Output the [X, Y] coordinate of the center of the cell containing the given text.  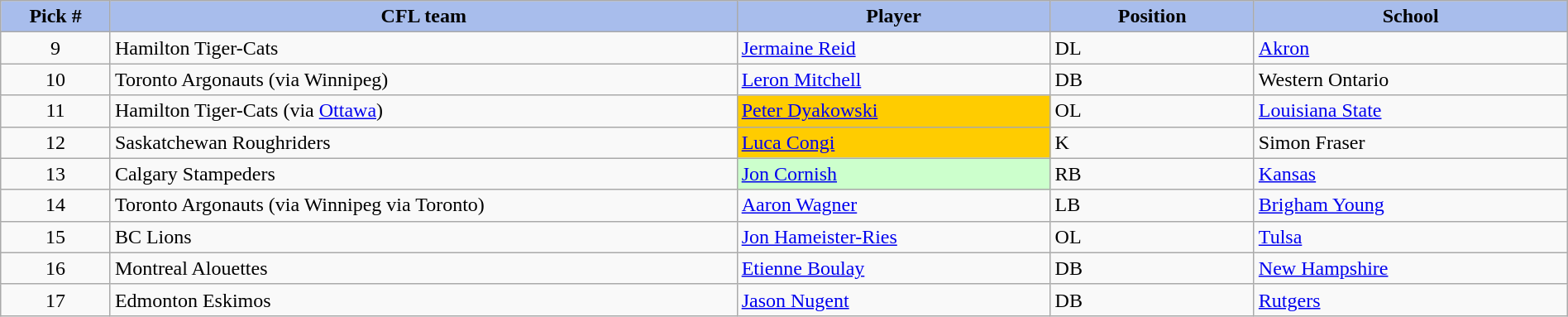
17 [56, 300]
Edmonton Eskimos [423, 300]
Aaron Wagner [893, 205]
DL [1152, 48]
Kansas [1411, 174]
Simon Fraser [1411, 142]
9 [56, 48]
Saskatchewan Roughriders [423, 142]
Player [893, 17]
Jermaine Reid [893, 48]
Leron Mitchell [893, 79]
Hamilton Tiger-Cats (via Ottawa) [423, 111]
CFL team [423, 17]
Brigham Young [1411, 205]
Hamilton Tiger-Cats [423, 48]
New Hampshire [1411, 268]
RB [1152, 174]
13 [56, 174]
14 [56, 205]
16 [56, 268]
Position [1152, 17]
Calgary Stampeders [423, 174]
LB [1152, 205]
12 [56, 142]
Louisiana State [1411, 111]
Etienne Boulay [893, 268]
School [1411, 17]
10 [56, 79]
Western Ontario [1411, 79]
Akron [1411, 48]
Jon Hameister-Ries [893, 237]
BC Lions [423, 237]
Pick # [56, 17]
K [1152, 142]
Toronto Argonauts (via Winnipeg) [423, 79]
Jason Nugent [893, 300]
11 [56, 111]
Montreal Alouettes [423, 268]
Rutgers [1411, 300]
Toronto Argonauts (via Winnipeg via Toronto) [423, 205]
Luca Congi [893, 142]
15 [56, 237]
Peter Dyakowski [893, 111]
Tulsa [1411, 237]
Jon Cornish [893, 174]
